From the cell containing the given text, extract its center point as (x, y) coordinate. 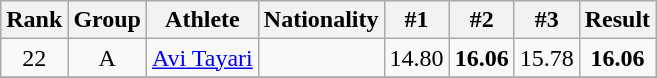
15.78 (546, 58)
#2 (482, 20)
A (108, 58)
#1 (416, 20)
Nationality (321, 20)
Athlete (203, 20)
Avi Tayari (203, 58)
#3 (546, 20)
Result (617, 20)
Rank (34, 20)
22 (34, 58)
14.80 (416, 58)
Group (108, 20)
